Detect which cell encompasses the target text, then output its [x, y] center coordinate. 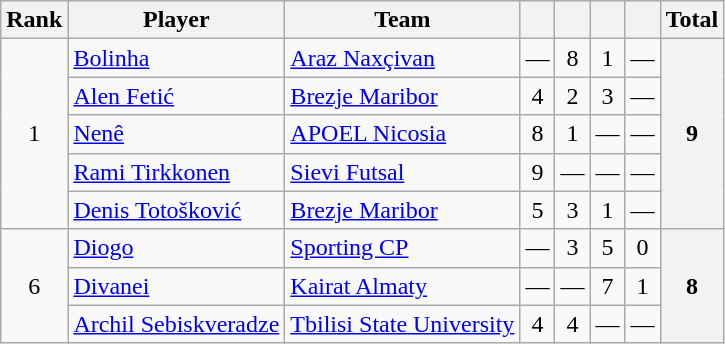
Alen Fetić [176, 96]
Kairat Almaty [402, 286]
Archil Sebiskveradze [176, 324]
Rami Tirkkonen [176, 172]
Denis Totošković [176, 210]
Sievi Futsal [402, 172]
APOEL Nicosia [402, 134]
Diogo [176, 248]
7 [608, 286]
6 [34, 286]
Bolinha [176, 58]
2 [572, 96]
Nenê [176, 134]
Team [402, 20]
Sporting CP [402, 248]
Player [176, 20]
Rank [34, 20]
Total [692, 20]
Tbilisi State University [402, 324]
Divanei [176, 286]
Araz Naxçivan [402, 58]
0 [642, 248]
